Extract the (x, y) coordinate from the center of the cell holding the provided text.  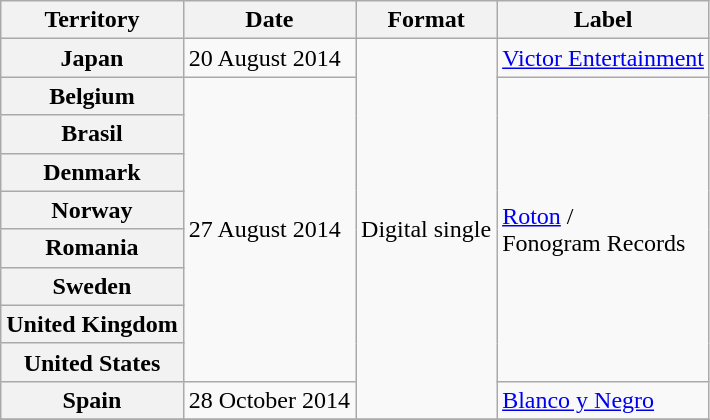
Denmark (92, 172)
Blanco y Negro (604, 400)
Romania (92, 248)
Sweden (92, 286)
Territory (92, 20)
Roton / Fonogram Records (604, 229)
Format (426, 20)
United Kingdom (92, 324)
Victor Entertainment (604, 58)
Japan (92, 58)
Norway (92, 210)
Belgium (92, 96)
28 October 2014 (269, 400)
Date (269, 20)
Digital single (426, 230)
Brasil (92, 134)
27 August 2014 (269, 229)
Spain (92, 400)
Label (604, 20)
United States (92, 362)
20 August 2014 (269, 58)
